Detect which cell encompasses the target text, then output its [x, y] center coordinate. 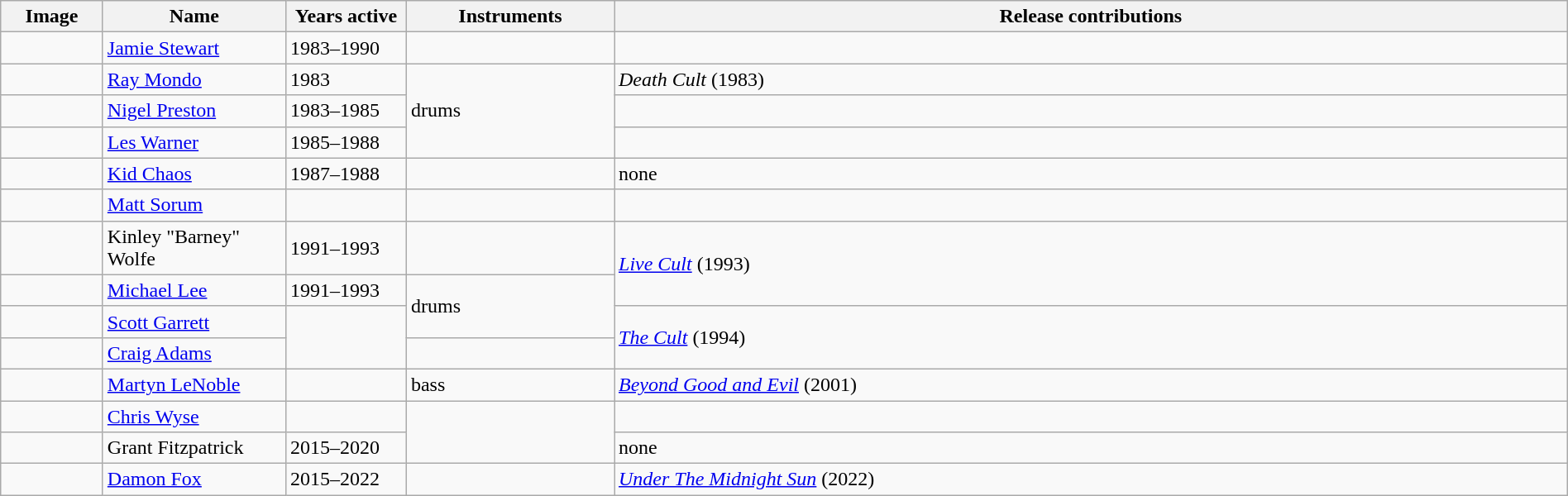
bass [509, 384]
Nigel Preston [194, 111]
1983–1985 [346, 111]
Name [194, 17]
Death Cult (1983) [1090, 79]
Beyond Good and Evil (2001) [1090, 384]
Years active [346, 17]
Release contributions [1090, 17]
Kid Chaos [194, 174]
1983–1990 [346, 48]
Damon Fox [194, 479]
Martyn LeNoble [194, 384]
2015–2022 [346, 479]
Instruments [509, 17]
Under The Midnight Sun (2022) [1090, 479]
Image [52, 17]
1987–1988 [346, 174]
Chris Wyse [194, 416]
1985–1988 [346, 142]
Grant Fitzpatrick [194, 448]
Matt Sorum [194, 205]
Live Cult (1993) [1090, 263]
Kinley "Barney" Wolfe [194, 248]
Les Warner [194, 142]
The Cult (1994) [1090, 337]
Jamie Stewart [194, 48]
Ray Mondo [194, 79]
Michael Lee [194, 290]
2015–2020 [346, 448]
Craig Adams [194, 353]
Scott Garrett [194, 322]
1983 [346, 79]
